Locate the cell with the specified text and output its (x, y) center coordinate. 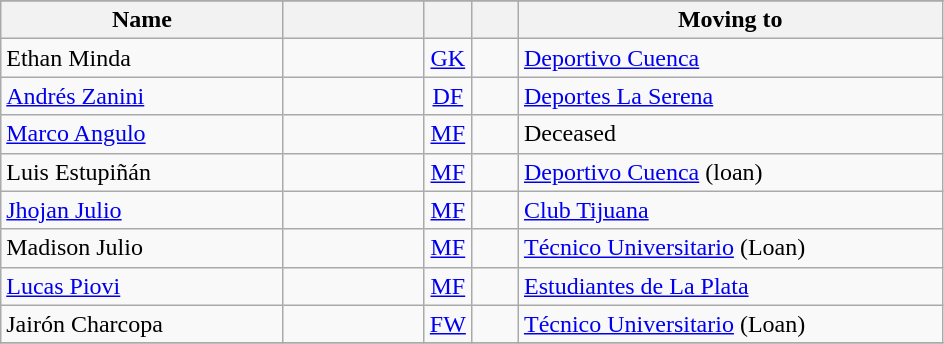
Moving to (730, 20)
Ethan Minda (142, 58)
Deportivo Cuenca (730, 58)
GK (448, 58)
Jairón Charcopa (142, 324)
FW (448, 324)
Deportivo Cuenca (loan) (730, 172)
Madison Julio (142, 248)
Club Tijuana (730, 210)
Andrés Zanini (142, 96)
Marco Angulo (142, 134)
Name (142, 20)
Lucas Piovi (142, 286)
Luis Estupiñán (142, 172)
Estudiantes de La Plata (730, 286)
DF (448, 96)
Deportes La Serena (730, 96)
Deceased (730, 134)
Jhojan Julio (142, 210)
